From the cell containing the given text, extract its center point as (x, y) coordinate. 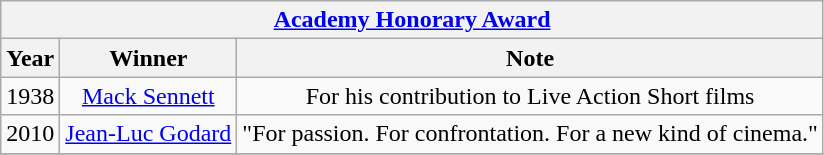
Mack Sennett (148, 96)
Jean-Luc Godard (148, 134)
For his contribution to Live Action Short films (530, 96)
"For passion. For confrontation. For a new kind of cinema." (530, 134)
Year (30, 58)
2010 (30, 134)
Winner (148, 58)
Academy Honorary Award (412, 20)
1938 (30, 96)
Note (530, 58)
